Detect which cell encompasses the target text, then output its (x, y) center coordinate. 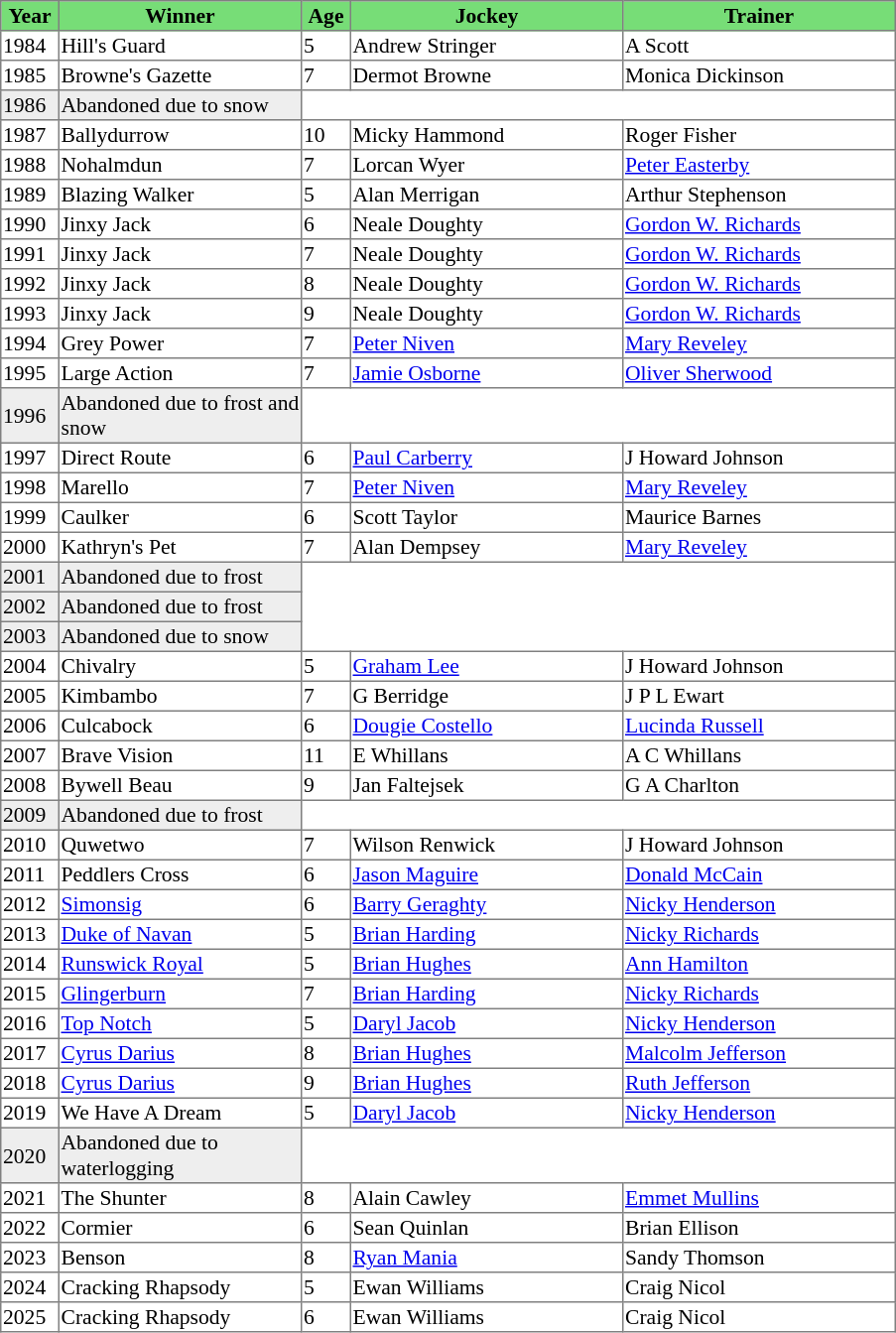
Winner (180, 16)
We Have A Dream (180, 1113)
2003 (30, 636)
Caulker (180, 517)
Ballydurrow (180, 135)
Dougie Costello (486, 726)
Culcabock (180, 726)
A C Whillans (759, 755)
Lorcan Wyer (486, 165)
Nohalmdun (180, 165)
2013 (30, 934)
Marello (180, 487)
Jamie Osborne (486, 373)
2012 (30, 904)
Sean Quinlan (486, 1228)
Arthur Stephenson (759, 195)
J P L Ewart (759, 696)
1990 (30, 224)
Chivalry (180, 666)
1996 (30, 416)
1988 (30, 165)
1991 (30, 254)
1992 (30, 284)
1984 (30, 46)
Ryan Mania (486, 1258)
1987 (30, 135)
2021 (30, 1198)
2019 (30, 1113)
1998 (30, 487)
1986 (30, 105)
1995 (30, 373)
Age (326, 16)
2017 (30, 1053)
Duke of Navan (180, 934)
Trainer (759, 16)
Glingerburn (180, 994)
Malcolm Jefferson (759, 1053)
Micky Hammond (486, 135)
1999 (30, 517)
1997 (30, 458)
2016 (30, 1023)
Ruth Jefferson (759, 1083)
Runswick Royal (180, 964)
Roger Fisher (759, 135)
2004 (30, 666)
1994 (30, 343)
2025 (30, 1317)
Grey Power (180, 343)
Large Action (180, 373)
11 (326, 755)
Peddlers Cross (180, 874)
Jan Faltejsek (486, 785)
10 (326, 135)
Browne's Gazette (180, 75)
2002 (30, 606)
Maurice Barnes (759, 517)
Donald McCain (759, 874)
Year (30, 16)
Kathryn's Pet (180, 547)
1985 (30, 75)
2022 (30, 1228)
Benson (180, 1258)
1989 (30, 195)
2007 (30, 755)
Alan Dempsey (486, 547)
Oliver Sherwood (759, 373)
Lucinda Russell (759, 726)
Graham Lee (486, 666)
Brian Ellison (759, 1228)
2000 (30, 547)
The Shunter (180, 1198)
Alan Merrigan (486, 195)
Hill's Guard (180, 46)
2023 (30, 1258)
Alain Cawley (486, 1198)
2011 (30, 874)
Simonsig (180, 904)
Emmet Mullins (759, 1198)
Barry Geraghty (486, 904)
E Whillans (486, 755)
2005 (30, 696)
Kimbambo (180, 696)
A Scott (759, 46)
2024 (30, 1287)
2010 (30, 845)
Brave Vision (180, 755)
Direct Route (180, 458)
2009 (30, 815)
Bywell Beau (180, 785)
Jason Maguire (486, 874)
Peter Easterby (759, 165)
2006 (30, 726)
Abandoned due to waterlogging (180, 1155)
Paul Carberry (486, 458)
Ann Hamilton (759, 964)
Scott Taylor (486, 517)
Blazing Walker (180, 195)
Quwetwo (180, 845)
Sandy Thomson (759, 1258)
Jockey (486, 16)
Abandoned due to frost and snow (180, 416)
2001 (30, 577)
Cormier (180, 1228)
Dermot Browne (486, 75)
2020 (30, 1155)
2018 (30, 1083)
2008 (30, 785)
Monica Dickinson (759, 75)
G Berridge (486, 696)
G A Charlton (759, 785)
2014 (30, 964)
2015 (30, 994)
Wilson Renwick (486, 845)
Top Notch (180, 1023)
Andrew Stringer (486, 46)
1993 (30, 314)
